Return the [x, y] coordinate for the center point of the cell that contains the specified text.  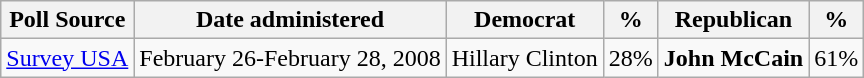
Hillary Clinton [524, 58]
Poll Source [68, 20]
Republican [733, 20]
Survey USA [68, 58]
Democrat [524, 20]
28% [630, 58]
February 26-February 28, 2008 [290, 58]
Date administered [290, 20]
61% [836, 58]
John McCain [733, 58]
